Identify which cell holds the provided text, then report its (X, Y) central coordinate. 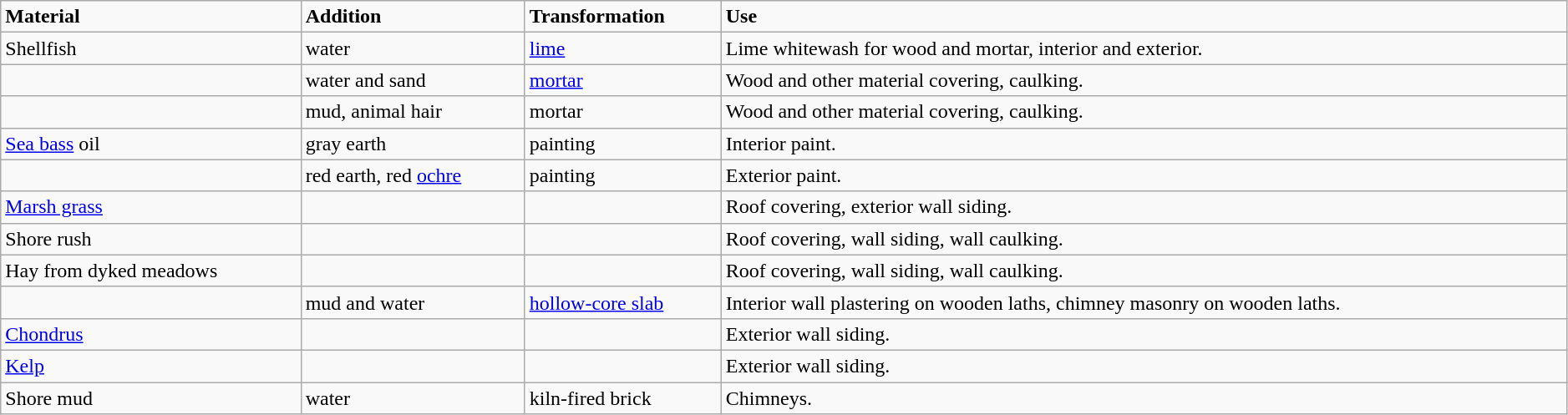
Addition (413, 17)
mud, animal hair (413, 112)
hollow-core slab (623, 302)
Shore mud (150, 398)
Marsh grass (150, 207)
Hay from dyked meadows (150, 271)
Sea bass oil (150, 144)
Shellfish (150, 48)
lime (623, 48)
kiln-fired brick (623, 398)
Kelp (150, 366)
Interior paint. (1144, 144)
Use (1144, 17)
red earth, red ochre (413, 175)
Interior wall plastering on wooden laths, chimney masonry on wooden laths. (1144, 302)
Transformation (623, 17)
Exterior paint. (1144, 175)
Roof covering, exterior wall siding. (1144, 207)
Chondrus (150, 334)
Lime whitewash for wood and mortar, interior and exterior. (1144, 48)
Chimneys. (1144, 398)
mud and water (413, 302)
water and sand (413, 80)
Material (150, 17)
gray earth (413, 144)
Shore rush (150, 239)
